Pinpoint the cell where the given text exists, returning its (X, Y) midpoint coordinate. 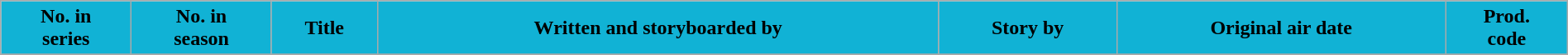
Original air date (1281, 28)
Story by (1027, 28)
No. inseries (66, 28)
Title (324, 28)
Prod.code (1507, 28)
No. inseason (202, 28)
Written and storyboarded by (658, 28)
